Scan for the cell matching the given text and deliver its [x, y] coordinate at center. 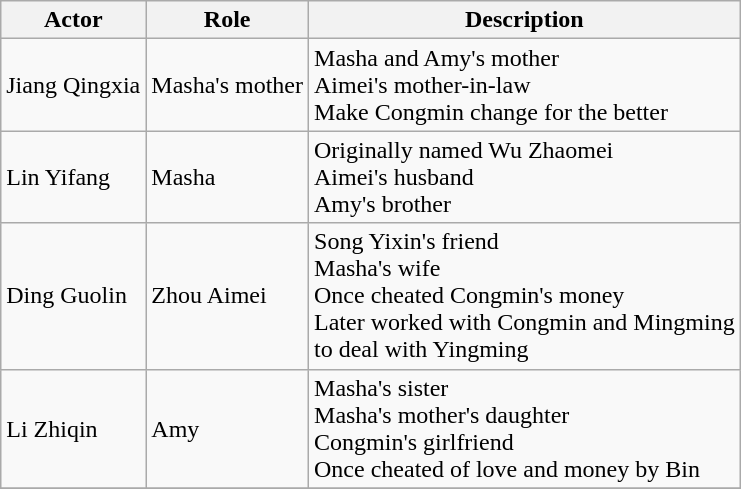
Lin Yifang [74, 177]
Description [525, 20]
Amy [228, 428]
Song Yixin's friendMasha's wifeOnce cheated Congmin's moneyLater worked with Congmin and Mingmingto deal with Yingming [525, 296]
Masha and Amy's motherAimei's mother-in-lawMake Congmin change for the better [525, 85]
Actor [74, 20]
Masha's sisterMasha's mother's daughterCongmin's girlfriendOnce cheated of love and money by Bin [525, 428]
Li Zhiqin [74, 428]
Masha [228, 177]
Zhou Aimei [228, 296]
Originally named Wu ZhaomeiAimei's husbandAmy's brother [525, 177]
Jiang Qingxia [74, 85]
Ding Guolin [74, 296]
Role [228, 20]
Masha's mother [228, 85]
